Detect which cell encompasses the target text, then output its (X, Y) center coordinate. 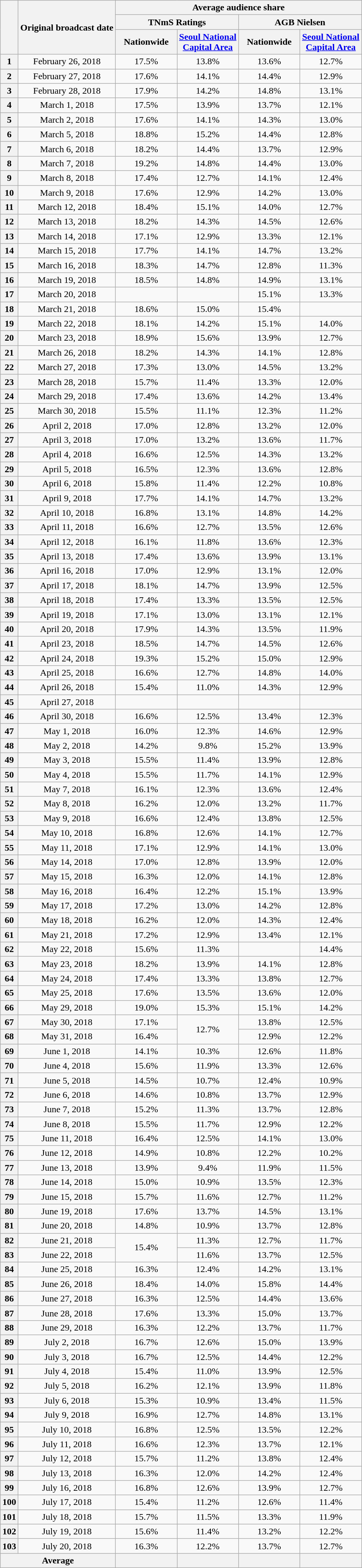
89 (9, 1342)
July 11, 2018 (67, 1444)
18.9% (146, 338)
AGB Nielsen (300, 22)
1 (9, 62)
48 (9, 746)
9.4% (208, 1168)
19.0% (146, 1007)
4 (9, 105)
42 (9, 658)
31 (9, 498)
28 (9, 455)
June 1, 2018 (67, 1051)
59 (9, 906)
April 19, 2018 (67, 614)
9 (9, 178)
February 28, 2018 (67, 91)
97 (9, 1459)
20 (9, 338)
June 20, 2018 (67, 1226)
March 5, 2018 (67, 134)
July 4, 2018 (67, 1371)
April 9, 2018 (67, 498)
March 14, 2018 (67, 236)
March 9, 2018 (67, 192)
June 8, 2018 (67, 1124)
June 6, 2018 (67, 1095)
84 (9, 1269)
100 (9, 1502)
14 (9, 251)
58 (9, 891)
70 (9, 1066)
18.6% (146, 309)
3 (9, 91)
April 18, 2018 (67, 600)
9.8% (208, 746)
March 12, 2018 (67, 207)
June 29, 2018 (67, 1328)
78 (9, 1182)
65 (9, 993)
July 6, 2018 (67, 1401)
May 3, 2018 (67, 760)
41 (9, 643)
10.7% (208, 1080)
May 10, 2018 (67, 833)
7 (9, 149)
July 9, 2018 (67, 1415)
35 (9, 556)
May 2, 2018 (67, 746)
55 (9, 847)
May 18, 2018 (67, 920)
83 (9, 1255)
April 27, 2018 (67, 702)
76 (9, 1153)
May 22, 2018 (67, 949)
June 26, 2018 (67, 1284)
12 (9, 222)
March 19, 2018 (67, 280)
19.3% (146, 658)
March 2, 2018 (67, 120)
July 10, 2018 (67, 1430)
36 (9, 571)
73 (9, 1109)
May 15, 2018 (67, 876)
67 (9, 1022)
June 12, 2018 (67, 1153)
May 30, 2018 (67, 1022)
98 (9, 1473)
March 28, 2018 (67, 382)
July 17, 2018 (67, 1502)
17.3% (146, 367)
18.3% (146, 265)
57 (9, 876)
82 (9, 1240)
May 21, 2018 (67, 935)
July 19, 2018 (67, 1531)
April 13, 2018 (67, 556)
May 11, 2018 (67, 847)
11 (9, 207)
61 (9, 935)
11.1% (208, 411)
99 (9, 1488)
10.2% (331, 1153)
72 (9, 1095)
March 8, 2018 (67, 178)
38 (9, 600)
19.2% (146, 163)
43 (9, 673)
71 (9, 1080)
June 4, 2018 (67, 1066)
June 15, 2018 (67, 1197)
88 (9, 1328)
March 23, 2018 (67, 338)
50 (9, 775)
July 5, 2018 (67, 1386)
74 (9, 1124)
June 14, 2018 (67, 1182)
93 (9, 1401)
April 20, 2018 (67, 629)
34 (9, 542)
79 (9, 1197)
21 (9, 353)
June 27, 2018 (67, 1298)
June 11, 2018 (67, 1139)
June 19, 2018 (67, 1211)
Average audience share (238, 8)
May 23, 2018 (67, 964)
March 27, 2018 (67, 367)
19 (9, 323)
February 26, 2018 (67, 62)
44 (9, 687)
26 (9, 426)
May 7, 2018 (67, 789)
40 (9, 629)
103 (9, 1546)
July 16, 2018 (67, 1488)
March 13, 2018 (67, 222)
95 (9, 1430)
13 (9, 236)
March 15, 2018 (67, 251)
10 (9, 192)
66 (9, 1007)
June 7, 2018 (67, 1109)
30 (9, 484)
March 7, 2018 (67, 163)
March 1, 2018 (67, 105)
16.5% (146, 469)
18 (9, 309)
6 (9, 134)
February 27, 2018 (67, 76)
March 22, 2018 (67, 323)
53 (9, 818)
May 25, 2018 (67, 993)
Original broadcast date (67, 28)
May 16, 2018 (67, 891)
May 8, 2018 (67, 804)
92 (9, 1386)
April 30, 2018 (67, 717)
77 (9, 1168)
90 (9, 1357)
April 4, 2018 (67, 455)
16 (9, 280)
March 29, 2018 (67, 396)
63 (9, 964)
April 25, 2018 (67, 673)
37 (9, 585)
July 12, 2018 (67, 1459)
March 20, 2018 (67, 294)
July 13, 2018 (67, 1473)
81 (9, 1226)
April 11, 2018 (67, 527)
87 (9, 1313)
15 (9, 265)
July 20, 2018 (67, 1546)
68 (9, 1037)
April 5, 2018 (67, 469)
March 6, 2018 (67, 149)
54 (9, 833)
69 (9, 1051)
96 (9, 1444)
45 (9, 702)
April 16, 2018 (67, 571)
47 (9, 731)
July 3, 2018 (67, 1357)
102 (9, 1531)
April 10, 2018 (67, 513)
24 (9, 396)
46 (9, 717)
April 26, 2018 (67, 687)
March 26, 2018 (67, 353)
May 31, 2018 (67, 1037)
64 (9, 978)
8 (9, 163)
April 24, 2018 (67, 658)
17 (9, 294)
91 (9, 1371)
16.9% (146, 1415)
Average (58, 1560)
July 18, 2018 (67, 1517)
39 (9, 614)
75 (9, 1139)
22 (9, 367)
May 17, 2018 (67, 906)
April 23, 2018 (67, 643)
85 (9, 1284)
May 29, 2018 (67, 1007)
60 (9, 920)
June 22, 2018 (67, 1255)
June 5, 2018 (67, 1080)
April 3, 2018 (67, 440)
May 4, 2018 (67, 775)
May 14, 2018 (67, 862)
2 (9, 76)
86 (9, 1298)
29 (9, 469)
51 (9, 789)
TNmS Ratings (177, 22)
June 28, 2018 (67, 1313)
32 (9, 513)
56 (9, 862)
49 (9, 760)
April 17, 2018 (67, 585)
July 2, 2018 (67, 1342)
18.8% (146, 134)
52 (9, 804)
62 (9, 949)
10.3% (208, 1051)
April 6, 2018 (67, 484)
33 (9, 527)
May 1, 2018 (67, 731)
16.0% (146, 731)
80 (9, 1211)
June 13, 2018 (67, 1168)
25 (9, 411)
June 21, 2018 (67, 1240)
March 21, 2018 (67, 309)
101 (9, 1517)
23 (9, 382)
April 12, 2018 (67, 542)
May 24, 2018 (67, 978)
April 2, 2018 (67, 426)
27 (9, 440)
March 16, 2018 (67, 265)
5 (9, 120)
June 25, 2018 (67, 1269)
94 (9, 1415)
May 9, 2018 (67, 818)
March 30, 2018 (67, 411)
